Search for the cell housing the specified text and yield its (x, y) center coordinate. 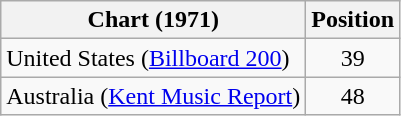
United States (Billboard 200) (154, 58)
Chart (1971) (154, 20)
39 (353, 58)
Australia (Kent Music Report) (154, 96)
Position (353, 20)
48 (353, 96)
